For the text-containing cell, return its midpoint in (X, Y) coordinate format. 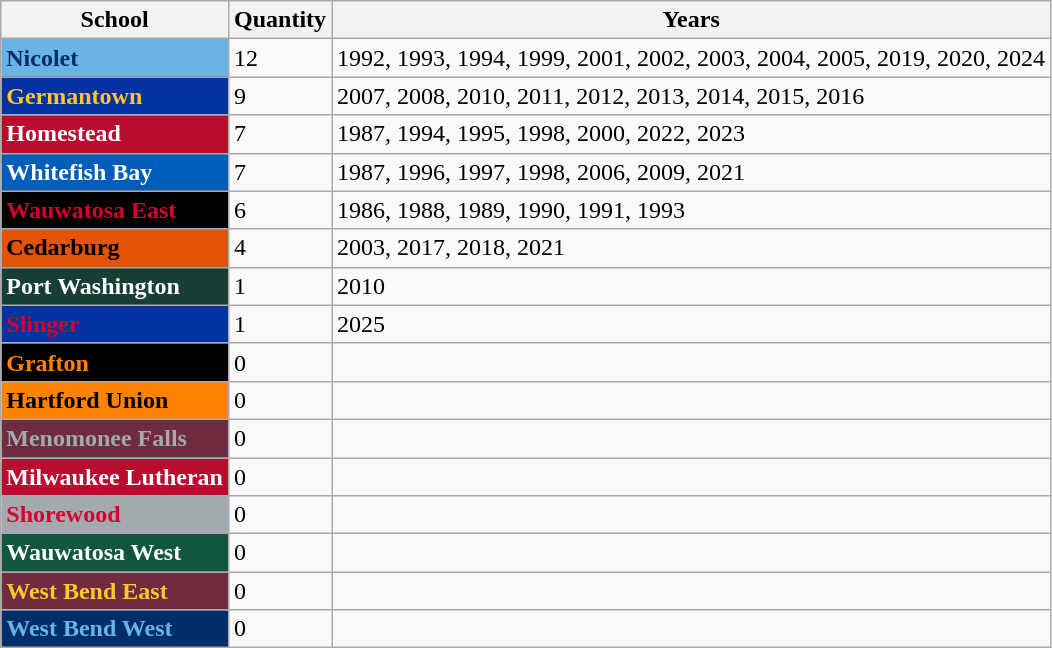
Years (692, 20)
Whitefish Bay (115, 172)
6 (280, 210)
Hartford Union (115, 400)
Wauwatosa East (115, 210)
Cedarburg (115, 248)
1986, 1988, 1989, 1990, 1991, 1993 (692, 210)
School (115, 20)
Port Washington (115, 286)
Shorewood (115, 515)
2010 (692, 286)
Milwaukee Lutheran (115, 477)
Germantown (115, 96)
Grafton (115, 362)
Menomonee Falls (115, 438)
West Bend East (115, 591)
12 (280, 58)
West Bend West (115, 629)
1987, 1996, 1997, 1998, 2006, 2009, 2021 (692, 172)
9 (280, 96)
Wauwatosa West (115, 553)
Homestead (115, 134)
4 (280, 248)
2007, 2008, 2010, 2011, 2012, 2013, 2014, 2015, 2016 (692, 96)
Slinger (115, 324)
1992, 1993, 1994, 1999, 2001, 2002, 2003, 2004, 2005, 2019, 2020, 2024 (692, 58)
2003, 2017, 2018, 2021 (692, 248)
2025 (692, 324)
Nicolet (115, 58)
1987, 1994, 1995, 1998, 2000, 2022, 2023 (692, 134)
Quantity (280, 20)
